Provide the [x, y] coordinate of the cell's center where the given text is located.  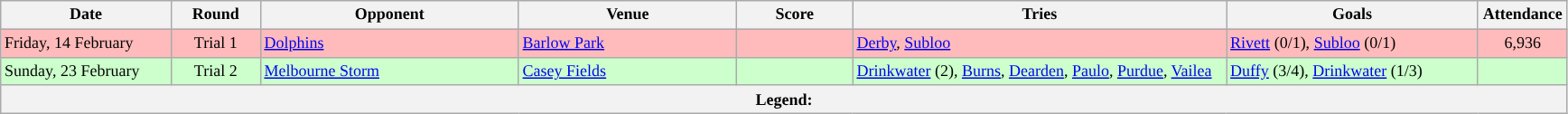
Drinkwater (2), Burns, Dearden, Paulo, Purdue, Vailea [1040, 71]
Date [87, 14]
Dolphins [389, 43]
Casey Fields [627, 71]
Goals [1353, 14]
Rivett (0/1), Subloo (0/1) [1353, 43]
Duffy (3/4), Drinkwater (1/3) [1353, 71]
Tries [1040, 14]
6,936 [1523, 43]
Legend: [784, 100]
Round [215, 14]
Score [795, 14]
Derby, Subloo [1040, 43]
Opponent [389, 14]
Venue [627, 14]
Attendance [1523, 14]
Friday, 14 February [87, 43]
Trial 1 [215, 43]
Melbourne Storm [389, 71]
Sunday, 23 February [87, 71]
Trial 2 [215, 71]
Barlow Park [627, 43]
